For the text-containing cell, return its midpoint in (X, Y) coordinate format. 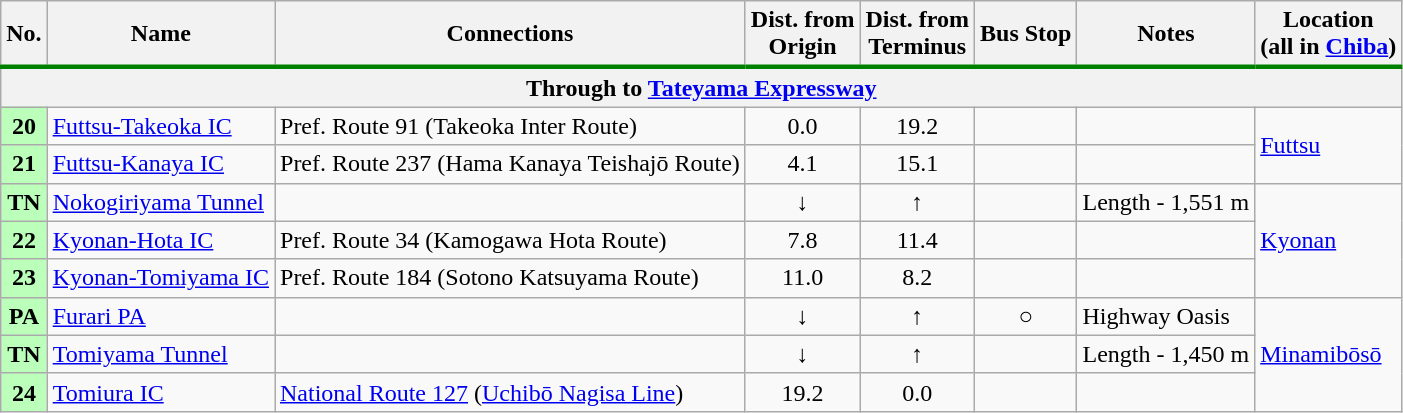
Furari PA (160, 316)
○ (1026, 316)
Connections (510, 34)
22 (24, 240)
National Route 127 (Uchibō Nagisa Line) (510, 392)
21 (24, 164)
No. (24, 34)
Futtsu-Takeoka IC (160, 126)
Length - 1,551 m (1166, 202)
11.0 (802, 278)
Name (160, 34)
7.8 (802, 240)
PA (24, 316)
Kyonan-Tomiyama IC (160, 278)
Highway Oasis (1166, 316)
Through to Tateyama Expressway (702, 87)
4.1 (802, 164)
11.4 (918, 240)
Kyonan-Hota IC (160, 240)
Nokogiriyama Tunnel (160, 202)
Tomiyama Tunnel (160, 354)
24 (24, 392)
Pref. Route 34 (Kamogawa Hota Route) (510, 240)
8.2 (918, 278)
Length - 1,450 m (1166, 354)
Futtsu (1328, 145)
Dist. fromOrigin (802, 34)
Minamibōsō (1328, 354)
Notes (1166, 34)
20 (24, 126)
15.1 (918, 164)
Dist. fromTerminus (918, 34)
Futtsu-Kanaya IC (160, 164)
23 (24, 278)
Tomiura IC (160, 392)
Location(all in Chiba) (1328, 34)
Pref. Route 237 (Hama Kanaya Teishajō Route) (510, 164)
Bus Stop (1026, 34)
Pref. Route 91 (Takeoka Inter Route) (510, 126)
Kyonan (1328, 240)
Pref. Route 184 (Sotono Katsuyama Route) (510, 278)
